Search for the cell housing the specified text and yield its (x, y) center coordinate. 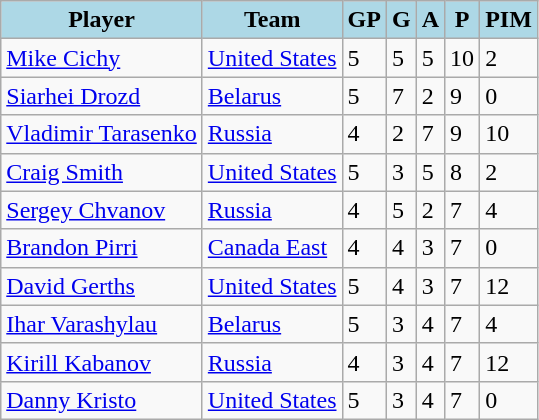
Siarhei Drozd (102, 96)
Player (102, 20)
Brandon Pirri (102, 248)
PIM (509, 20)
Vladimir Tarasenko (102, 134)
Kirill Kabanov (102, 362)
Ihar Varashylau (102, 324)
Craig Smith (102, 172)
P (462, 20)
Team (272, 20)
Danny Kristo (102, 400)
8 (462, 172)
David Gerths (102, 286)
Canada East (272, 248)
GP (364, 20)
Mike Cichy (102, 58)
Sergey Chvanov (102, 210)
G (401, 20)
A (430, 20)
